Capture the cell that displays the provided text and extract its [X, Y] central coordinate. 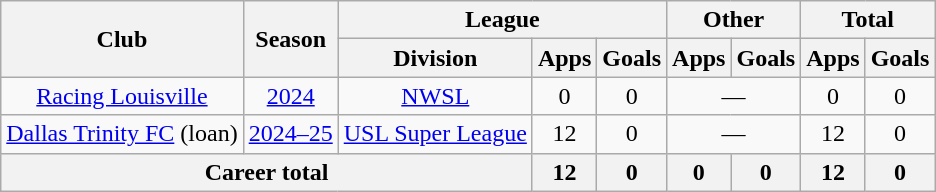
Dallas Trinity FC (loan) [122, 134]
Division [435, 58]
USL Super League [435, 134]
2024–25 [290, 134]
Total [868, 20]
NWSL [435, 96]
2024 [290, 96]
Career total [267, 172]
League [502, 20]
Club [122, 39]
Season [290, 39]
Other [734, 20]
Racing Louisville [122, 96]
